Determine the [x, y] coordinate at the center of the cell enclosing the given text.  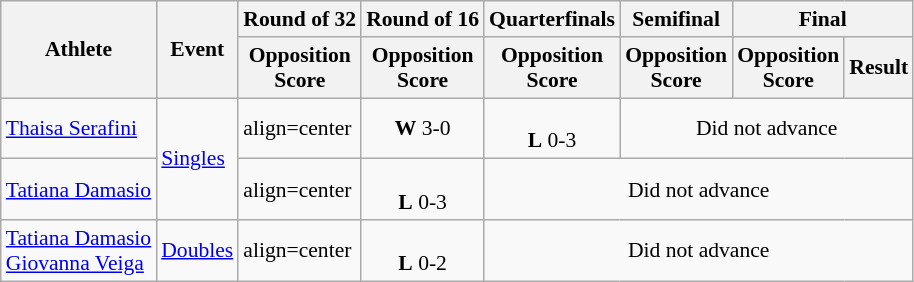
Round of 16 [422, 19]
Result [878, 68]
Tatiana Damasio [78, 190]
Quarterfinals [552, 19]
Final [822, 19]
L 0-2 [422, 250]
Thaisa Serafini [78, 128]
Doubles [197, 250]
Event [197, 50]
Athlete [78, 50]
Round of 32 [300, 19]
W 3-0 [422, 128]
Singles [197, 159]
Semifinal [676, 19]
Tatiana DamasioGiovanna Veiga [78, 250]
